Extract the [x, y] coordinate from the center of the cell holding the provided text.  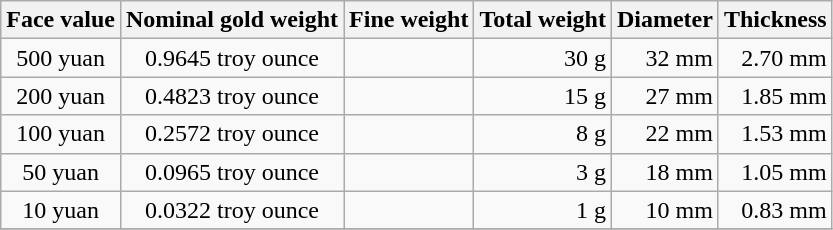
0.2572 troy ounce [232, 134]
0.9645 troy ounce [232, 58]
200 yuan [61, 96]
0.0965 troy ounce [232, 172]
1.05 mm [775, 172]
18 mm [664, 172]
0.4823 troy ounce [232, 96]
50 yuan [61, 172]
15 g [543, 96]
Thickness [775, 20]
22 mm [664, 134]
Total weight [543, 20]
2.70 mm [775, 58]
32 mm [664, 58]
8 g [543, 134]
27 mm [664, 96]
1.53 mm [775, 134]
100 yuan [61, 134]
10 yuan [61, 210]
0.0322 troy ounce [232, 210]
Face value [61, 20]
3 g [543, 172]
1 g [543, 210]
1.85 mm [775, 96]
500 yuan [61, 58]
30 g [543, 58]
Fine weight [409, 20]
Nominal gold weight [232, 20]
10 mm [664, 210]
Diameter [664, 20]
0.83 mm [775, 210]
